Detect which cell encompasses the target text, then output its [X, Y] center coordinate. 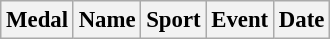
Medal [38, 20]
Date [301, 20]
Name [107, 20]
Sport [174, 20]
Event [240, 20]
